Output the (x, y) coordinate of the center of the cell containing the given text.  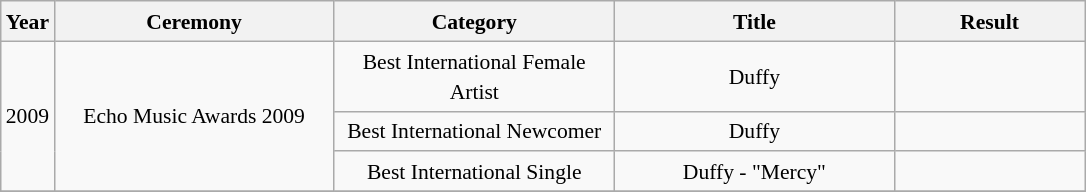
Best International Newcomer (474, 131)
2009 (28, 116)
Echo Music Awards 2009 (194, 116)
Best International Female Artist (474, 76)
Best International Single (474, 172)
Title (754, 21)
Year (28, 21)
Duffy - "Mercy" (754, 172)
Result (989, 21)
Ceremony (194, 21)
Category (474, 21)
